Capture the cell that displays the provided text and extract its (X, Y) central coordinate. 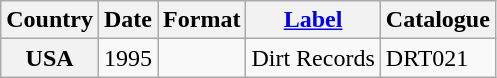
USA (50, 58)
Catalogue (438, 20)
DRT021 (438, 58)
Format (202, 20)
Date (128, 20)
Dirt Records (313, 58)
1995 (128, 58)
Country (50, 20)
Label (313, 20)
